Output the [x, y] coordinate of the center of the cell containing the given text.  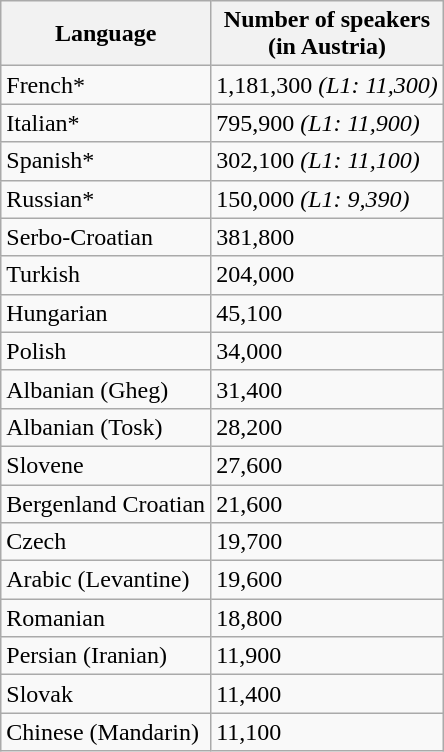
Polish [106, 351]
11,400 [328, 694]
11,900 [328, 656]
Slovene [106, 465]
19,700 [328, 542]
Slovak [106, 694]
11,100 [328, 732]
Bergenland Croatian [106, 503]
Chinese (Mandarin) [106, 732]
Number of speakers(in Austria) [328, 34]
27,600 [328, 465]
Persian (Iranian) [106, 656]
381,800 [328, 237]
204,000 [328, 275]
1,181,300 (L1: 11,300) [328, 85]
302,100 (L1: 11,100) [328, 161]
28,200 [328, 427]
Arabic (Levantine) [106, 580]
Albanian (Gheg) [106, 389]
31,400 [328, 389]
French* [106, 85]
Romanian [106, 618]
Language [106, 34]
Hungarian [106, 313]
34,000 [328, 351]
Spanish* [106, 161]
Serbo-Croatian [106, 237]
Albanian (Tosk) [106, 427]
Russian* [106, 199]
45,100 [328, 313]
Italian* [106, 123]
Turkish [106, 275]
21,600 [328, 503]
18,800 [328, 618]
19,600 [328, 580]
795,900 (L1: 11,900) [328, 123]
150,000 (L1: 9,390) [328, 199]
Czech [106, 542]
